Capture the cell that displays the provided text and extract its [x, y] central coordinate. 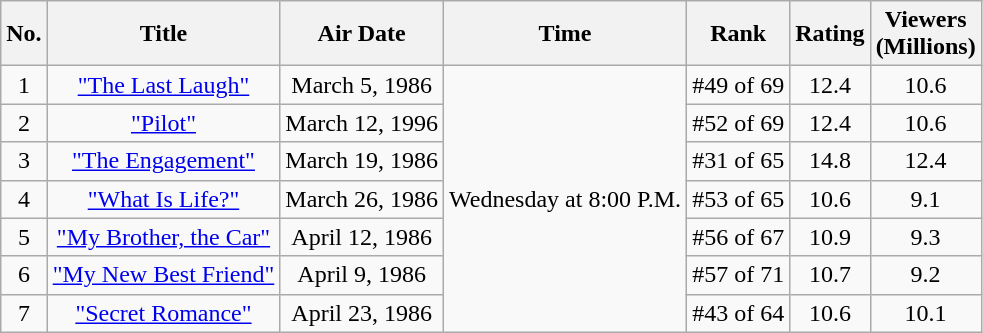
9.1 [926, 199]
14.8 [830, 161]
March 19, 1986 [362, 161]
"What Is Life?" [164, 199]
Time [566, 34]
10.7 [830, 275]
3 [24, 161]
"The Last Laugh" [164, 85]
Viewers (Millions) [926, 34]
Rating [830, 34]
"Secret Romance" [164, 313]
"The Engagement" [164, 161]
10.1 [926, 313]
#56 of 67 [738, 237]
March 5, 1986 [362, 85]
6 [24, 275]
#43 of 64 [738, 313]
"My Brother, the Car" [164, 237]
#31 of 65 [738, 161]
5 [24, 237]
April 23, 1986 [362, 313]
#53 of 65 [738, 199]
#49 of 69 [738, 85]
Wednesday at 8:00 P.M. [566, 199]
#57 of 71 [738, 275]
"My New Best Friend" [164, 275]
2 [24, 123]
Air Date [362, 34]
No. [24, 34]
1 [24, 85]
#52 of 69 [738, 123]
4 [24, 199]
March 26, 1986 [362, 199]
Title [164, 34]
7 [24, 313]
9.2 [926, 275]
April 12, 1986 [362, 237]
9.3 [926, 237]
Rank [738, 34]
April 9, 1986 [362, 275]
10.9 [830, 237]
"Pilot" [164, 123]
March 12, 1996 [362, 123]
